Return (X, Y) of the center of cell containing provided text 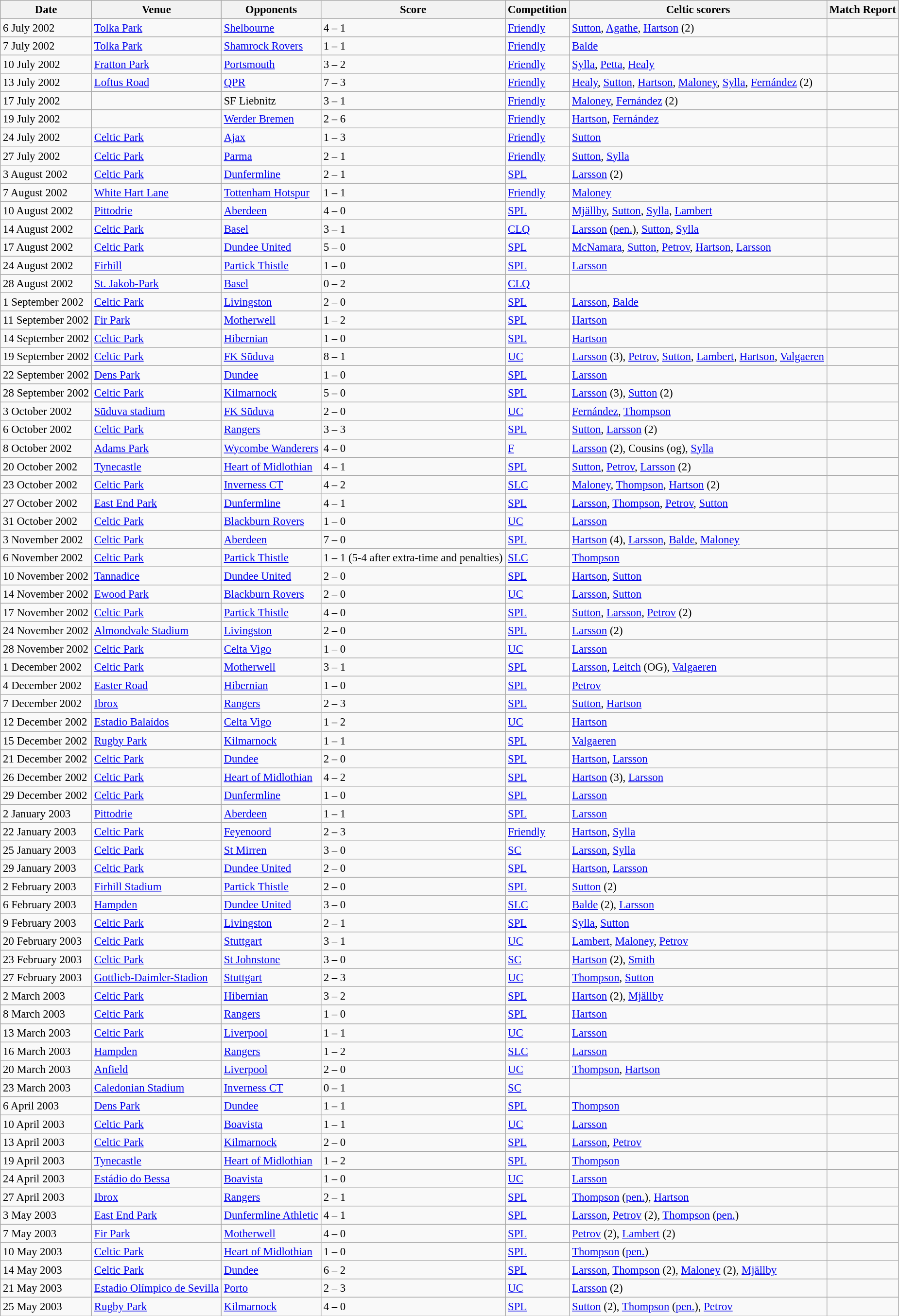
10 July 2002 (46, 65)
14 November 2002 (46, 594)
Thompson, Hartson (698, 1069)
1 – 1 (5-4 after extra-time and penalties) (413, 558)
Sutton, Larsson, Petrov (2) (698, 613)
Gottlieb-Daimler-Stadion (156, 978)
Firhill Stadium (156, 886)
Thompson, Sutton (698, 978)
6 July 2002 (46, 28)
Sutton, Petrov, Larsson (2) (698, 467)
Score (413, 10)
St Mirren (271, 850)
Balde (698, 46)
St. Jakob-Park (156, 284)
Valgaeren (698, 741)
0 – 1 (413, 1088)
17 November 2002 (46, 613)
SF Liebnitz (271, 101)
Larsson (3), Petrov, Sutton, Lambert, Hartson, Valgaeren (698, 357)
Celtic scorers (698, 10)
25 May 2003 (46, 1307)
Werder Bremen (271, 119)
Larsson, Sutton (698, 594)
24 August 2002 (46, 265)
Larsson, Petrov (2), Thompson (pen.) (698, 1215)
28 August 2002 (46, 284)
22 September 2002 (46, 375)
24 November 2002 (46, 631)
Dunfermline Athletic (271, 1215)
Thompson (pen.), Hartson (698, 1197)
QPR (271, 83)
14 September 2002 (46, 339)
Larsson, Balde (698, 302)
17 August 2002 (46, 247)
Hartson (3), Larsson (698, 777)
Larsson, Leitch (OG), Valgaeren (698, 667)
13 April 2003 (46, 1143)
Larsson, Thompson, Petrov, Sutton (698, 503)
Balde (2), Larsson (698, 905)
Larsson, Petrov (698, 1143)
2 – 6 (413, 119)
6 November 2002 (46, 558)
24 April 2003 (46, 1179)
27 July 2002 (46, 156)
28 September 2002 (46, 393)
Ewood Park (156, 594)
27 February 2003 (46, 978)
Adams Park (156, 448)
Sutton, Larsson (2) (698, 430)
Match Report (863, 10)
6 – 2 (413, 1270)
20 March 2003 (46, 1069)
7 July 2002 (46, 46)
Shamrock Rovers (271, 46)
Hartson, Fernández (698, 119)
Portsmouth (271, 65)
8 – 1 (413, 357)
12 December 2002 (46, 722)
Healy, Sutton, Hartson, Maloney, Sylla, Fernández (2) (698, 83)
19 April 2003 (46, 1160)
Hartson (2), Mjällby (698, 996)
27 October 2002 (46, 503)
3 October 2002 (46, 412)
13 March 2003 (46, 1033)
21 May 2003 (46, 1288)
7 May 2003 (46, 1234)
Parma (271, 156)
2 February 2003 (46, 886)
6 February 2003 (46, 905)
Sutton, Agathe, Hartson (2) (698, 28)
Hartson (4), Larsson, Balde, Maloney (698, 539)
23 October 2002 (46, 485)
23 March 2003 (46, 1088)
3 November 2002 (46, 539)
14 August 2002 (46, 229)
Maloney, Fernández (2) (698, 101)
Ajax (271, 138)
Almondvale Stadium (156, 631)
Sutton (698, 138)
Fernández, Thompson (698, 412)
White Hart Lane (156, 192)
Sutton (2) (698, 886)
24 July 2002 (46, 138)
Tottenham Hotspur (271, 192)
Shelbourne (271, 28)
Easter Road (156, 686)
19 July 2002 (46, 119)
31 October 2002 (46, 521)
Sylla, Sutton (698, 923)
Maloney, Thompson, Hartson (2) (698, 485)
15 December 2002 (46, 741)
7 August 2002 (46, 192)
Estadio Balaídos (156, 722)
Larsson (pen.), Sutton, Sylla (698, 229)
Petrov (698, 686)
Thompson (pen.) (698, 1252)
Larsson (2), Cousins (og), Sylla (698, 448)
Mjällby, Sutton, Sylla, Lambert (698, 210)
Estadio Olímpico de Sevilla (156, 1288)
Sylla, Petta, Healy (698, 65)
Sutton, Sylla (698, 156)
27 April 2003 (46, 1197)
25 January 2003 (46, 850)
Sutton, Hartson (698, 704)
6 October 2002 (46, 430)
22 January 2003 (46, 832)
17 July 2002 (46, 101)
29 January 2003 (46, 868)
Larsson, Thompson (2), Maloney (2), Mjällby (698, 1270)
11 September 2002 (46, 320)
0 – 2 (413, 284)
Sutton (2), Thompson (pen.), Petrov (698, 1307)
2 January 2003 (46, 814)
8 October 2002 (46, 448)
Hartson (2), Smith (698, 960)
F (537, 448)
Caledonian Stadium (156, 1088)
1 December 2002 (46, 667)
Anfield (156, 1069)
8 March 2003 (46, 1015)
Petrov (2), Lambert (2) (698, 1234)
14 May 2003 (46, 1270)
Hartson, Sylla (698, 832)
Fratton Park (156, 65)
28 November 2002 (46, 649)
20 February 2003 (46, 941)
Larsson, Sylla (698, 850)
23 February 2003 (46, 960)
19 September 2002 (46, 357)
7 December 2002 (46, 704)
Tannadice (156, 576)
Porto (271, 1288)
St Johnstone (271, 960)
1 – 3 (413, 138)
4 December 2002 (46, 686)
3 May 2003 (46, 1215)
Wycombe Wanderers (271, 448)
10 April 2003 (46, 1124)
16 March 2003 (46, 1051)
Sūduva stadium (156, 412)
Estádio do Bessa (156, 1179)
7 – 3 (413, 83)
Maloney (698, 192)
13 July 2002 (46, 83)
21 December 2002 (46, 759)
6 April 2003 (46, 1106)
9 February 2003 (46, 923)
2 March 2003 (46, 996)
3 – 3 (413, 430)
Date (46, 10)
Competition (537, 10)
10 November 2002 (46, 576)
29 December 2002 (46, 795)
3 August 2002 (46, 174)
10 August 2002 (46, 210)
1 September 2002 (46, 302)
McNamara, Sutton, Petrov, Hartson, Larsson (698, 247)
Firhill (156, 265)
Loftus Road (156, 83)
Lambert, Maloney, Petrov (698, 941)
Hartson, Sutton (698, 576)
26 December 2002 (46, 777)
20 October 2002 (46, 467)
Feyenoord (271, 832)
Larsson (3), Sutton (2) (698, 393)
10 May 2003 (46, 1252)
Venue (156, 10)
7 – 0 (413, 539)
Opponents (271, 10)
